Output the (X, Y) coordinate of the center of the cell containing the given text.  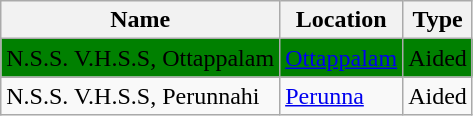
Name (140, 20)
Location (342, 20)
N.S.S. V.H.S.S, Ottappalam (140, 58)
Ottappalam (342, 58)
Type (438, 20)
N.S.S. V.H.S.S, Perunnahi (140, 96)
Perunna (342, 96)
